For the text-containing cell, return its midpoint in (x, y) coordinate format. 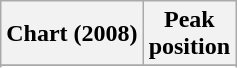
Peakposition (189, 34)
Chart (2008) (72, 34)
